Scan for the cell matching the given text and deliver its (x, y) coordinate at center. 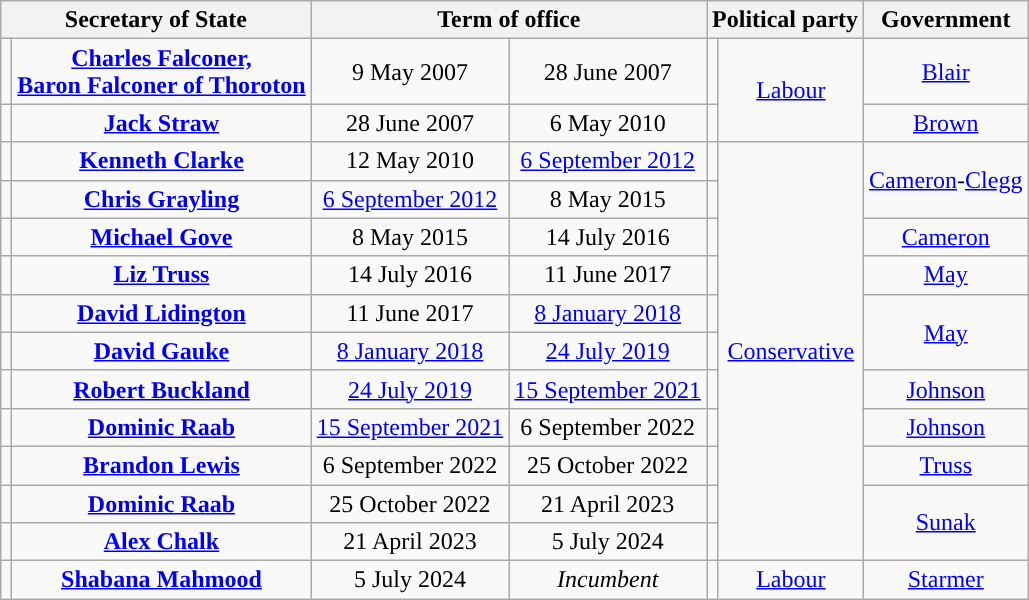
Starmer (946, 580)
Charles Falconer, Baron Falconer of Thoroton (162, 72)
Shabana Mahmood (162, 580)
Government (946, 20)
Liz Truss (162, 275)
Cameron-Clegg (946, 180)
Michael Gove (162, 237)
Sunak (946, 522)
Blair (946, 72)
Secretary of State (156, 20)
Political party (786, 20)
Truss (946, 465)
9 May 2007 (410, 72)
6 May 2010 (608, 123)
Jack Straw (162, 123)
David Lidington (162, 313)
Alex Chalk (162, 542)
Conservative (790, 352)
Kenneth Clarke (162, 161)
Robert Buckland (162, 389)
Chris Grayling (162, 199)
David Gauke (162, 351)
12 May 2010 (410, 161)
Brown (946, 123)
Term of office (508, 20)
Brandon Lewis (162, 465)
Incumbent (608, 580)
Cameron (946, 237)
